Pinpoint the cell where the given text exists, returning its [X, Y] midpoint coordinate. 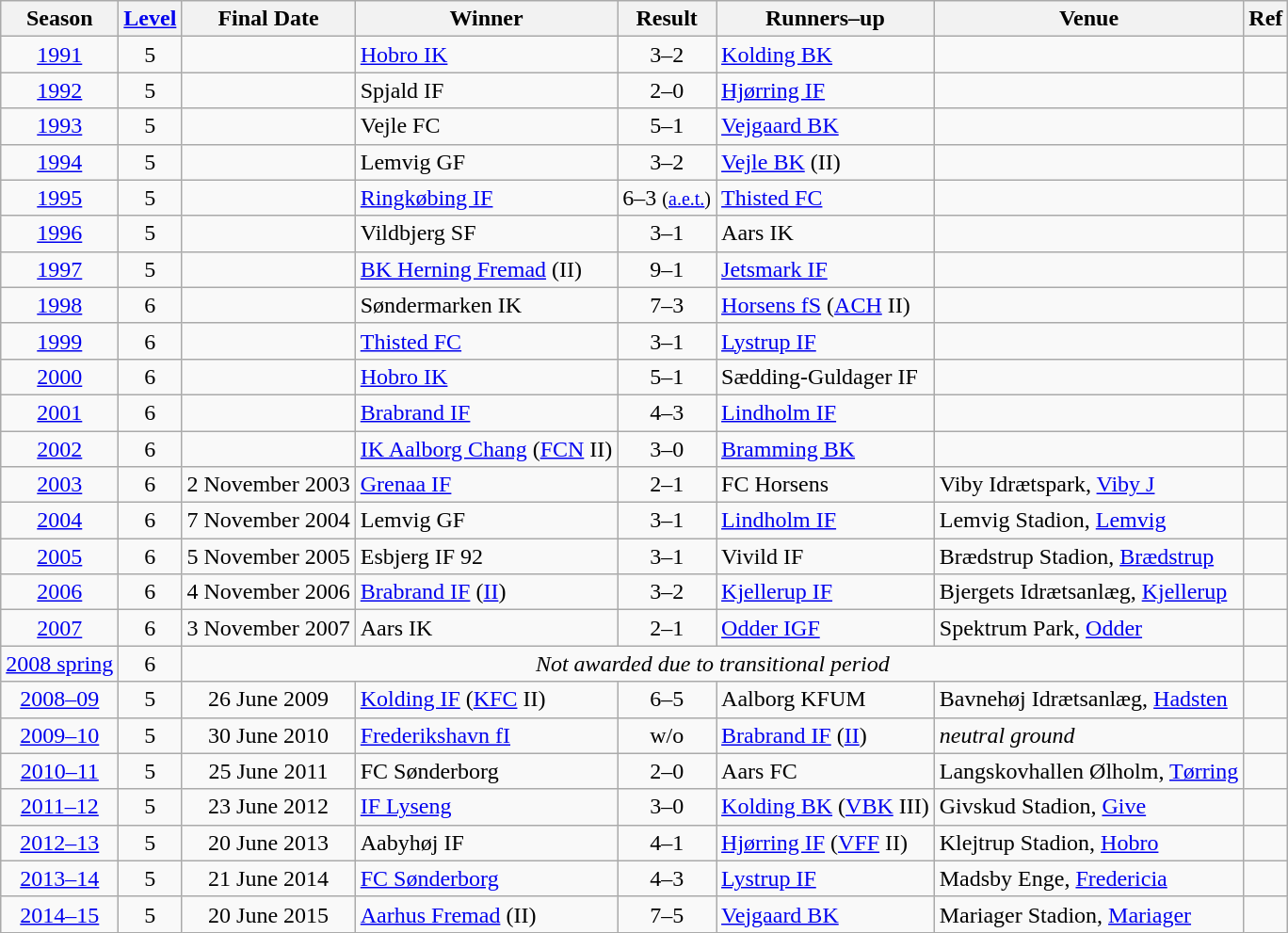
Odder IGF [826, 628]
6–3 (a.e.t.) [667, 198]
Venue [1088, 19]
Mariager Stadion, Mariager [1088, 914]
Season [60, 19]
Result [667, 19]
Ringkøbing IF [486, 198]
2012–13 [60, 843]
Vivild IF [826, 556]
Hjørring IF (VFF II) [826, 843]
w/o [667, 735]
Jetsmark IF [826, 269]
Langskovhallen Ølholm, Tørring [1088, 771]
3 November 2007 [268, 628]
7 November 2004 [268, 521]
2014–15 [60, 914]
Aalborg KFUM [826, 700]
25 June 2011 [268, 771]
2000 [60, 377]
7–3 [667, 305]
2 November 2003 [268, 485]
Spektrum Park, Odder [1088, 628]
2007 [60, 628]
BK Herning Fremad (II) [486, 269]
1996 [60, 233]
1994 [60, 162]
2013–14 [60, 878]
2009–10 [60, 735]
2008–09 [60, 700]
1993 [60, 126]
1995 [60, 198]
20 June 2015 [268, 914]
2001 [60, 412]
Kolding BK [826, 55]
Brædstrup Stadion, Brædstrup [1088, 556]
20 June 2013 [268, 843]
21 June 2014 [268, 878]
23 June 2012 [268, 807]
Givskud Stadion, Give [1088, 807]
Vildbjerg SF [486, 233]
1997 [60, 269]
Aarhus Fremad (II) [486, 914]
Kolding BK (VBK III) [826, 807]
2003 [60, 485]
Not awarded due to transitional period [713, 664]
9–1 [667, 269]
Madsby Enge, Fredericia [1088, 878]
7–5 [667, 914]
4–1 [667, 843]
2002 [60, 449]
Søndermarken IK [486, 305]
2005 [60, 556]
Kolding IF (KFC II) [486, 700]
Sædding-Guldager IF [826, 377]
Ref [1265, 19]
Aabyhøj IF [486, 843]
Lemvig Stadion, Lemvig [1088, 521]
Horsens fS (ACH II) [826, 305]
Winner [486, 19]
6–5 [667, 700]
1998 [60, 305]
1999 [60, 341]
Frederikshavn fI [486, 735]
Spjald IF [486, 90]
Esbjerg IF 92 [486, 556]
Level [151, 19]
Vejle BK (II) [826, 162]
IF Lyseng [486, 807]
4 November 2006 [268, 592]
Bramming BK [826, 449]
Grenaa IF [486, 485]
Runners–up [826, 19]
2010–11 [60, 771]
26 June 2009 [268, 700]
1992 [60, 90]
2011–12 [60, 807]
2008 spring [60, 664]
Bjergets Idrætsanlæg, Kjellerup [1088, 592]
30 June 2010 [268, 735]
Kjellerup IF [826, 592]
FC Horsens [826, 485]
2006 [60, 592]
IK Aalborg Chang (FCN II) [486, 449]
Klejtrup Stadion, Hobro [1088, 843]
Brabrand IF [486, 412]
Bavnehøj Idrætsanlæg, Hadsten [1088, 700]
Final Date [268, 19]
neutral ground [1088, 735]
Aars FC [826, 771]
Vejle FC [486, 126]
5 November 2005 [268, 556]
Hjørring IF [826, 90]
Viby Idrætspark, Viby J [1088, 485]
2004 [60, 521]
1991 [60, 55]
